Provide the (x, y) coordinate of the cell's center where the given text is located.  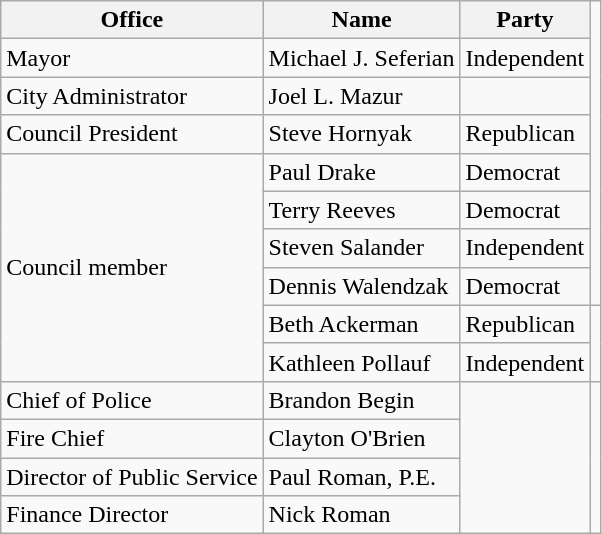
Paul Roman, P.E. (362, 477)
Chief of Police (132, 400)
Clayton O'Brien (362, 438)
Michael J. Seferian (362, 58)
Steve Hornyak (362, 134)
Director of Public Service (132, 477)
Brandon Begin (362, 400)
Office (132, 20)
Party (525, 20)
Dennis Walendzak (362, 286)
City Administrator (132, 96)
Kathleen Pollauf (362, 362)
Name (362, 20)
Council President (132, 134)
Steven Salander (362, 248)
Fire Chief (132, 438)
Paul Drake (362, 172)
Finance Director (132, 515)
Nick Roman (362, 515)
Terry Reeves (362, 210)
Beth Ackerman (362, 324)
Joel L. Mazur (362, 96)
Council member (132, 267)
Mayor (132, 58)
